Search for the cell housing the specified text and yield its [X, Y] center coordinate. 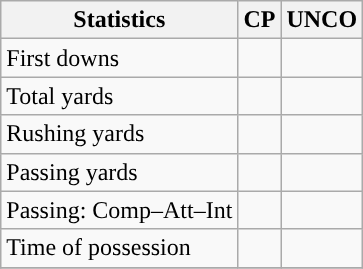
CP [260, 20]
Passing: Comp–Att–Int [120, 210]
First downs [120, 58]
UNCO [322, 20]
Total yards [120, 96]
Passing yards [120, 172]
Time of possession [120, 248]
Statistics [120, 20]
Rushing yards [120, 134]
